Locate the cell with the specified text and output its [x, y] center coordinate. 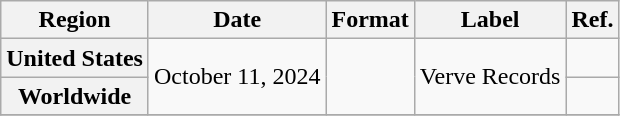
October 11, 2024 [236, 77]
Ref. [592, 20]
Label [490, 20]
Format [370, 20]
Verve Records [490, 77]
United States [75, 58]
Region [75, 20]
Worldwide [75, 96]
Date [236, 20]
